Identify which cell holds the provided text, then report its (x, y) central coordinate. 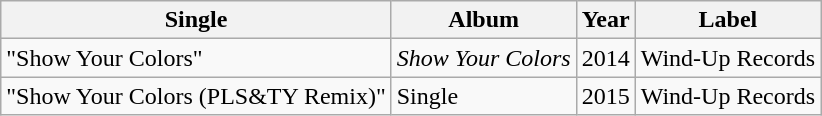
Year (606, 20)
Label (728, 20)
Album (484, 20)
"Show Your Colors" (196, 58)
"Show Your Colors (PLS&TY Remix)" (196, 96)
Show Your Colors (484, 58)
2014 (606, 58)
2015 (606, 96)
